Locate the cell with the specified text and output its [x, y] center coordinate. 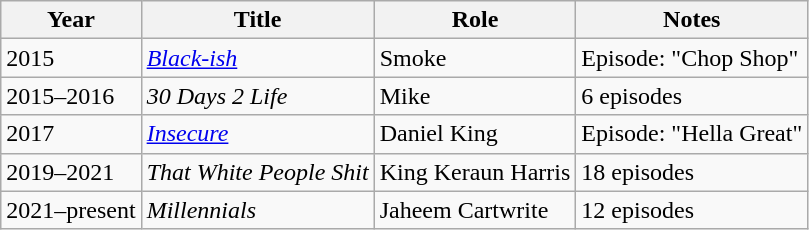
18 episodes [692, 172]
Year [71, 20]
Notes [692, 20]
Black-ish [258, 58]
King Keraun Harris [475, 172]
2021–present [71, 210]
Millennials [258, 210]
12 episodes [692, 210]
2015 [71, 58]
Daniel King [475, 134]
Episode: "Hella Great" [692, 134]
That White People Shit [258, 172]
2015–2016 [71, 96]
Insecure [258, 134]
2019–2021 [71, 172]
Jaheem Cartwrite [475, 210]
Title [258, 20]
2017 [71, 134]
Role [475, 20]
Smoke [475, 58]
Episode: "Chop Shop" [692, 58]
6 episodes [692, 96]
30 Days 2 Life [258, 96]
Mike [475, 96]
